Identify which cell holds the provided text, then report its (X, Y) central coordinate. 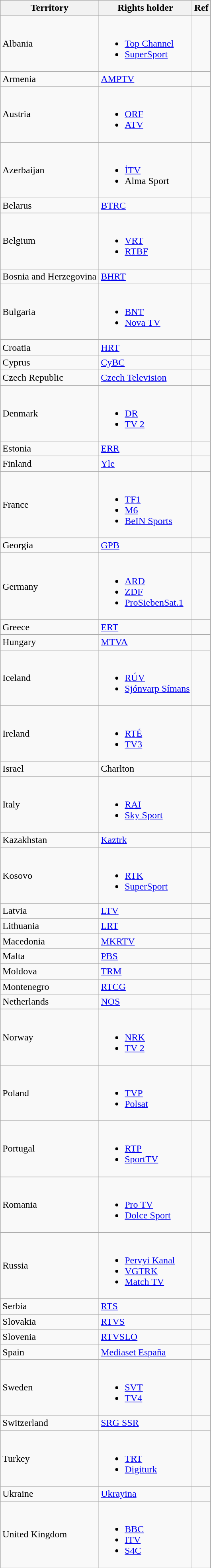
RTPSportTV (145, 1149)
Sweden (49, 1387)
TF1M6BeIN Sports (145, 505)
RTÉTV3 (145, 733)
Azerbaijan (49, 170)
Finland (49, 464)
Armenia (49, 79)
RAISky Sport (145, 804)
RÚVSjónvarp Símans (145, 678)
Ukraine (49, 1494)
BHRT (145, 276)
Pro TVDolce Sport (145, 1204)
Ireland (49, 733)
SRG SSR (145, 1423)
ERT (145, 627)
RTKSuperSport (145, 875)
Belarus (49, 205)
Poland (49, 1093)
Italy (49, 804)
RTVSLO (145, 1337)
Yle (145, 464)
VRTRTBF (145, 241)
Lithuania (49, 926)
İTVAlma Sport (145, 170)
Georgia (49, 545)
United Kingdom (49, 1535)
TVPPolsat (145, 1093)
Kazakhstan (49, 840)
TRTDigiturk (145, 1458)
Mediaset España (145, 1352)
NRKTV 2 (145, 1037)
Austria (49, 114)
Serbia (49, 1306)
Charlton (145, 769)
Turkey (49, 1458)
Slovakia (49, 1322)
France (49, 505)
BNTNova TV (145, 312)
TRM (145, 972)
MTVA (145, 642)
Ref (201, 8)
Kosovo (49, 875)
Territory (49, 8)
Malta (49, 956)
Hungary (49, 642)
GPB (145, 545)
Rights holder (145, 8)
ORFATV (145, 114)
BBCITVS4C (145, 1535)
Belgium (49, 241)
Montenegro (49, 987)
Latvia (49, 911)
Pervyi KanalVGTRKMatch TV (145, 1265)
Top ChannelSuperSport (145, 43)
Switzerland (49, 1423)
Iceland (49, 678)
Portugal (49, 1149)
Albania (49, 43)
PBS (145, 956)
RTCG (145, 987)
NOS (145, 1002)
Russia (49, 1265)
Bulgaria (49, 312)
ERR (145, 449)
Macedonia (49, 941)
Norway (49, 1037)
Denmark (49, 413)
Czech Republic (49, 377)
DRTV 2 (145, 413)
Cyprus (49, 362)
Romania (49, 1204)
RTS (145, 1306)
LTV (145, 911)
BTRC (145, 205)
RTVS (145, 1322)
AMPTV (145, 79)
Bosnia and Herzegovina (49, 276)
CyBC (145, 362)
Slovenia (49, 1337)
Moldova (49, 972)
Kaztrk (145, 840)
Estonia (49, 449)
Ukrayina (145, 1494)
SVTTV4 (145, 1387)
Croatia (49, 347)
Netherlands (49, 1002)
Greece (49, 627)
ARDZDFProSiebenSat.1 (145, 586)
Israel (49, 769)
HRT (145, 347)
Czech Television (145, 377)
Spain (49, 1352)
Germany (49, 586)
MKRTV (145, 941)
LRT (145, 926)
